Search for the cell housing the specified text and yield its [X, Y] center coordinate. 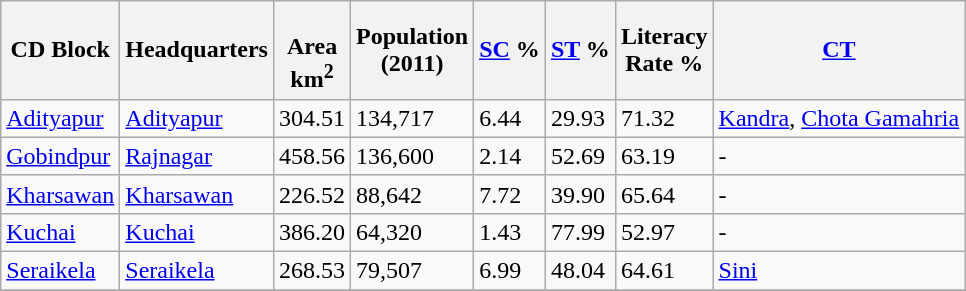
48.04 [580, 271]
304.51 [312, 118]
CT [839, 50]
2.14 [510, 156]
52.97 [664, 232]
63.19 [664, 156]
268.53 [312, 271]
Rajnagar [197, 156]
CD Block [60, 50]
77.99 [580, 232]
Literacy Rate % [664, 50]
29.93 [580, 118]
6.99 [510, 271]
Kandra, Chota Gamahria [839, 118]
Sini [839, 271]
88,642 [412, 194]
Population(2011) [412, 50]
52.69 [580, 156]
65.64 [664, 194]
ST % [580, 50]
6.44 [510, 118]
Gobindpur [60, 156]
64.61 [664, 271]
Areakm2 [312, 50]
136,600 [412, 156]
SC % [510, 50]
7.72 [510, 194]
386.20 [312, 232]
458.56 [312, 156]
1.43 [510, 232]
71.32 [664, 118]
134,717 [412, 118]
39.90 [580, 194]
Headquarters [197, 50]
226.52 [312, 194]
79,507 [412, 271]
64,320 [412, 232]
